Provide the (x, y) coordinate of the cell's center where the given text is located.  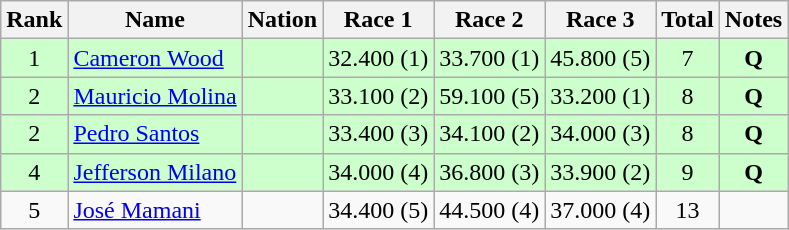
Cameron Wood (155, 58)
34.100 (2) (490, 134)
37.000 (4) (600, 210)
Pedro Santos (155, 134)
33.700 (1) (490, 58)
59.100 (5) (490, 96)
36.800 (3) (490, 172)
Notes (753, 20)
Race 3 (600, 20)
33.100 (2) (378, 96)
Race 2 (490, 20)
9 (688, 172)
Jefferson Milano (155, 172)
Total (688, 20)
34.000 (3) (600, 134)
4 (34, 172)
33.900 (2) (600, 172)
32.400 (1) (378, 58)
Race 1 (378, 20)
Nation (282, 20)
33.400 (3) (378, 134)
1 (34, 58)
Name (155, 20)
34.400 (5) (378, 210)
5 (34, 210)
44.500 (4) (490, 210)
33.200 (1) (600, 96)
7 (688, 58)
Rank (34, 20)
13 (688, 210)
45.800 (5) (600, 58)
José Mamani (155, 210)
Mauricio Molina (155, 96)
34.000 (4) (378, 172)
